Determine the [X, Y] coordinate at the center of the cell enclosing the given text.  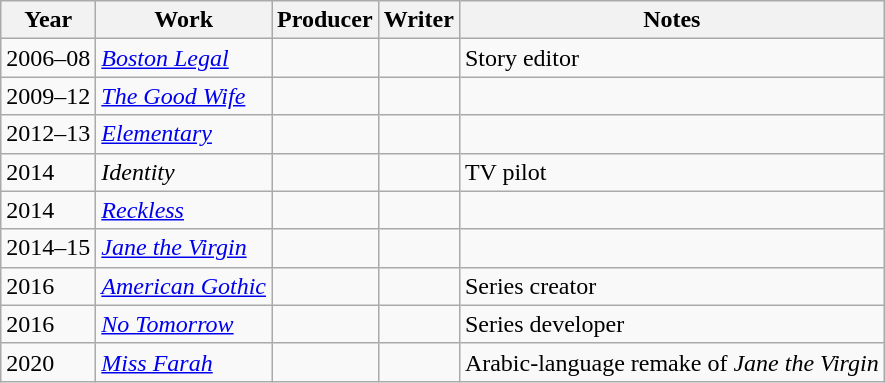
Elementary [184, 134]
2014–15 [48, 248]
Miss Farah [184, 362]
TV pilot [672, 172]
Producer [326, 20]
American Gothic [184, 286]
Identity [184, 172]
2009–12 [48, 96]
Arabic-language remake of Jane the Virgin [672, 362]
Story editor [672, 58]
Notes [672, 20]
Series developer [672, 324]
Reckless [184, 210]
The Good Wife [184, 96]
2020 [48, 362]
2006–08 [48, 58]
No Tomorrow [184, 324]
2012–13 [48, 134]
Jane the Virgin [184, 248]
Series creator [672, 286]
Year [48, 20]
Boston Legal [184, 58]
Writer [418, 20]
Work [184, 20]
